Scan for the cell matching the given text and deliver its (x, y) coordinate at center. 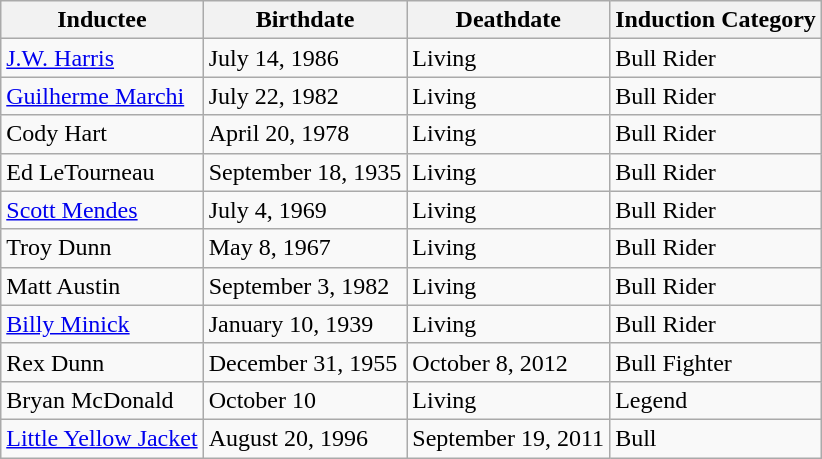
Inductee (102, 20)
Birthdate (305, 20)
July 22, 1982 (305, 96)
December 31, 1955 (305, 362)
September 19, 2011 (508, 438)
August 20, 1996 (305, 438)
Legend (716, 400)
May 8, 1967 (305, 248)
Bull Fighter (716, 362)
Billy Minick (102, 324)
October 10 (305, 400)
July 14, 1986 (305, 58)
January 10, 1939 (305, 324)
Cody Hart (102, 134)
Matt Austin (102, 286)
Bull (716, 438)
Troy Dunn (102, 248)
Scott Mendes (102, 210)
October 8, 2012 (508, 362)
April 20, 1978 (305, 134)
Little Yellow Jacket (102, 438)
Guilherme Marchi (102, 96)
September 18, 1935 (305, 172)
July 4, 1969 (305, 210)
Deathdate (508, 20)
Bryan McDonald (102, 400)
J.W. Harris (102, 58)
Induction Category (716, 20)
Ed LeTourneau (102, 172)
Rex Dunn (102, 362)
September 3, 1982 (305, 286)
